From the cell containing the given text, extract its center point as (X, Y) coordinate. 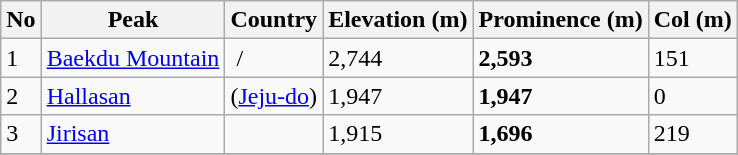
Elevation (m) (398, 20)
2 (21, 96)
Baekdu Mountain (133, 58)
1,915 (398, 134)
3 (21, 134)
2,744 (398, 58)
0 (692, 96)
Col (m) (692, 20)
151 (692, 58)
/ (274, 58)
Peak (133, 20)
Prominence (m) (560, 20)
Jirisan (133, 134)
1 (21, 58)
2,593 (560, 58)
Country (274, 20)
219 (692, 134)
Hallasan (133, 96)
No (21, 20)
(Jeju-do) (274, 96)
1,696 (560, 134)
